Identify which cell holds the provided text, then report its [x, y] central coordinate. 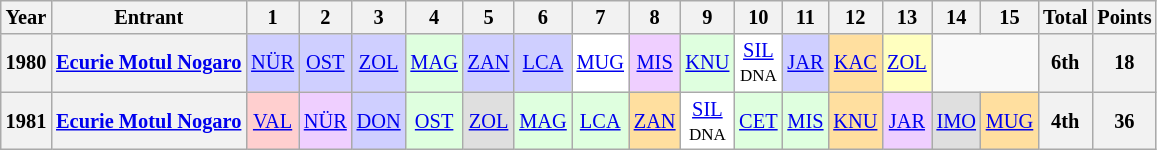
9 [707, 17]
10 [758, 17]
15 [1010, 17]
CET [758, 121]
Year [26, 17]
14 [956, 17]
3 [379, 17]
6th [1065, 63]
2 [326, 17]
Points [1124, 17]
1 [272, 17]
13 [906, 17]
Total [1065, 17]
12 [855, 17]
1980 [26, 63]
Entrant [148, 17]
4th [1065, 121]
11 [805, 17]
36 [1124, 121]
7 [600, 17]
VAL [272, 121]
4 [434, 17]
18 [1124, 63]
5 [489, 17]
6 [542, 17]
1981 [26, 121]
IMO [956, 121]
8 [655, 17]
KAC [855, 63]
DON [379, 121]
